Identify which cell holds the provided text, then report its (x, y) central coordinate. 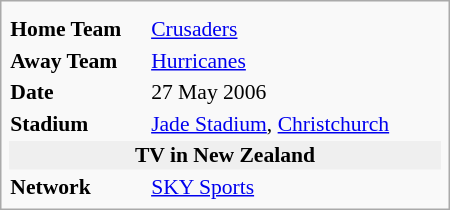
Jade Stadium, Christchurch (296, 123)
TV in New Zealand (225, 155)
Stadium (78, 123)
Hurricanes (296, 60)
Away Team (78, 60)
Date (78, 92)
SKY Sports (296, 186)
Crusaders (296, 29)
Network (78, 186)
27 May 2006 (296, 92)
Home Team (78, 29)
